Extract the [X, Y] coordinate from the center of the cell holding the provided text.  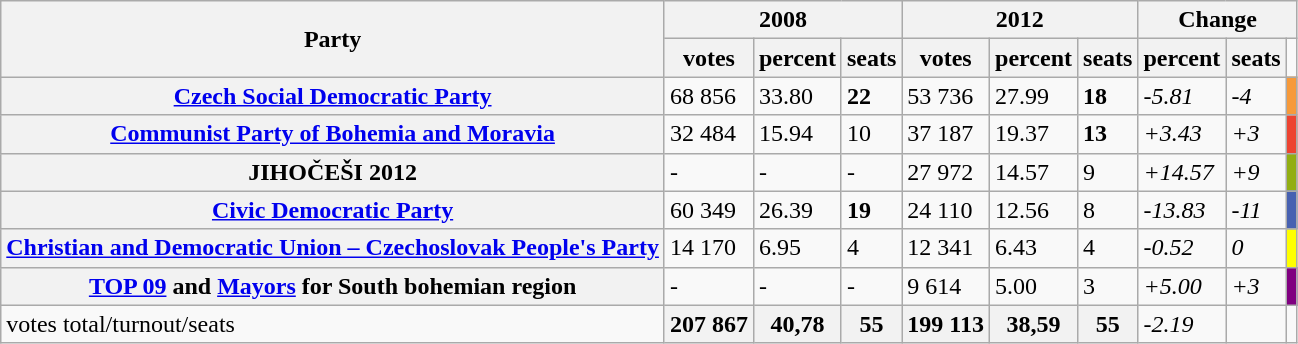
8 [1108, 210]
27 972 [946, 172]
2012 [1020, 20]
12.56 [1034, 210]
24 110 [946, 210]
-5.81 [1182, 96]
votes total/turnout/seats [333, 324]
40,78 [797, 324]
19.37 [1034, 134]
22 [871, 96]
14.57 [1034, 172]
5.00 [1034, 286]
68 856 [708, 96]
Communist Party of Bohemia and Moravia [333, 134]
53 736 [946, 96]
9 614 [946, 286]
38,59 [1034, 324]
14 170 [708, 248]
19 [871, 210]
199 113 [946, 324]
+5.00 [1182, 286]
13 [1108, 134]
32 484 [708, 134]
Czech Social Democratic Party [333, 96]
Change [1218, 20]
26.39 [797, 210]
+3.43 [1182, 134]
-4 [1256, 96]
18 [1108, 96]
0 [1256, 248]
-2.19 [1182, 324]
+14.57 [1182, 172]
27.99 [1034, 96]
37 187 [946, 134]
6.95 [797, 248]
JIHOČEŠI 2012 [333, 172]
2008 [782, 20]
-0.52 [1182, 248]
-11 [1256, 210]
33.80 [797, 96]
12 341 [946, 248]
3 [1108, 286]
10 [871, 134]
-13.83 [1182, 210]
Christian and Democratic Union – Czechoslovak People's Party [333, 248]
60 349 [708, 210]
Party [333, 39]
TOP 09 and Mayors for South bohemian region [333, 286]
+9 [1256, 172]
Civic Democratic Party [333, 210]
6.43 [1034, 248]
15.94 [797, 134]
207 867 [708, 324]
9 [1108, 172]
